Return the (X, Y) coordinate for the center point of the cell that contains the specified text.  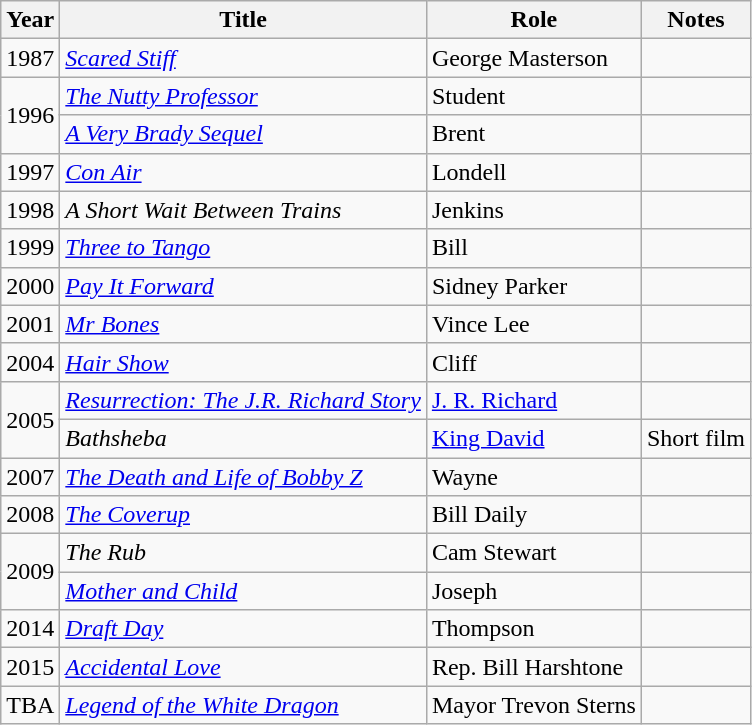
Role (534, 20)
1987 (30, 58)
2014 (30, 629)
Legend of the White Dragon (244, 705)
Mother and Child (244, 591)
Title (244, 20)
2005 (30, 419)
Wayne (534, 477)
Rep. Bill Harshtone (534, 667)
The Rub (244, 553)
Accidental Love (244, 667)
Mr Bones (244, 324)
Jenkins (534, 210)
1996 (30, 115)
Student (534, 96)
Londell (534, 172)
George Masterson (534, 58)
Three to Tango (244, 248)
1997 (30, 172)
The Nutty Professor (244, 96)
Joseph (534, 591)
2009 (30, 572)
Hair Show (244, 362)
2000 (30, 286)
Cam Stewart (534, 553)
2007 (30, 477)
TBA (30, 705)
Bill Daily (534, 515)
Draft Day (244, 629)
Brent (534, 134)
The Death and Life of Bobby Z (244, 477)
J. R. Richard (534, 400)
Vince Lee (534, 324)
Con Air (244, 172)
2015 (30, 667)
A Very Brady Sequel (244, 134)
Scared Stiff (244, 58)
Bill (534, 248)
2004 (30, 362)
Notes (696, 20)
Thompson (534, 629)
Sidney Parker (534, 286)
2008 (30, 515)
Short film (696, 438)
Pay It Forward (244, 286)
1998 (30, 210)
Year (30, 20)
1999 (30, 248)
The Coverup (244, 515)
Bathsheba (244, 438)
2001 (30, 324)
Cliff (534, 362)
King David (534, 438)
Resurrection: The J.R. Richard Story (244, 400)
A Short Wait Between Trains (244, 210)
Mayor Trevon Sterns (534, 705)
